Capture the cell that displays the provided text and extract its [X, Y] central coordinate. 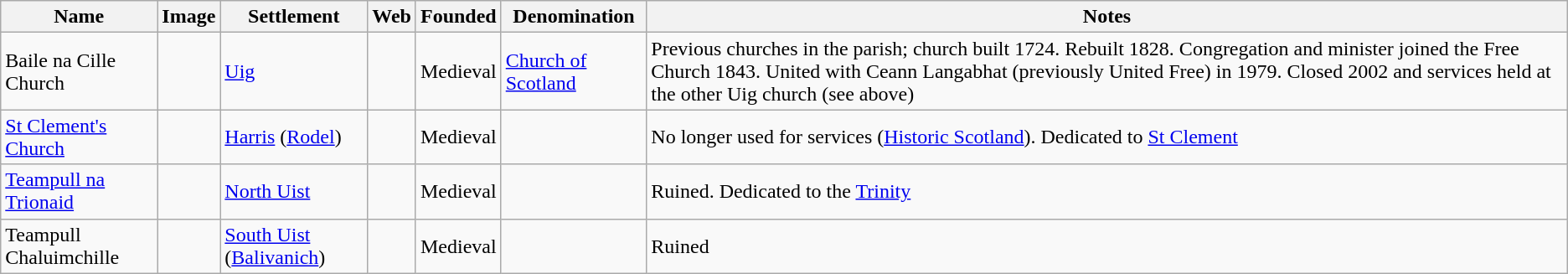
Ruined [1107, 246]
Notes [1107, 17]
Baile na Cille Church [79, 71]
Teampull Chaluimchille [79, 246]
Harris (Rodel) [294, 137]
No longer used for services (Historic Scotland). Dedicated to St Clement [1107, 137]
Image [189, 17]
St Clement's Church [79, 137]
Settlement [294, 17]
Denomination [574, 17]
Web [392, 17]
Teampull na Trionaid [79, 191]
North Uist [294, 191]
Church of Scotland [574, 71]
Name [79, 17]
Ruined. Dedicated to the Trinity [1107, 191]
South Uist (Balivanich) [294, 246]
Uig [294, 71]
Founded [458, 17]
